From the cell containing the given text, extract its center point as [X, Y] coordinate. 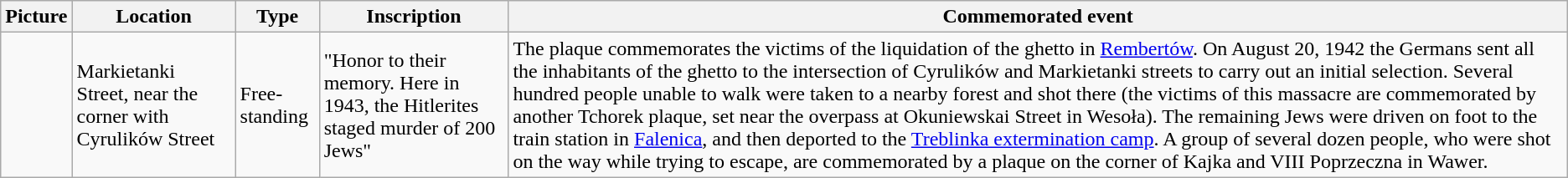
"Honor to their memory. Here in 1943, the Hitlerites staged murder of 200 Jews" [414, 105]
Type [277, 17]
Markietanki Street, near the corner with Cyrulików Street [154, 105]
Free-standing [277, 105]
Commemorated event [1038, 17]
Location [154, 17]
Inscription [414, 17]
Picture [37, 17]
